Provide the (x, y) coordinate of the cell's center where the given text is located.  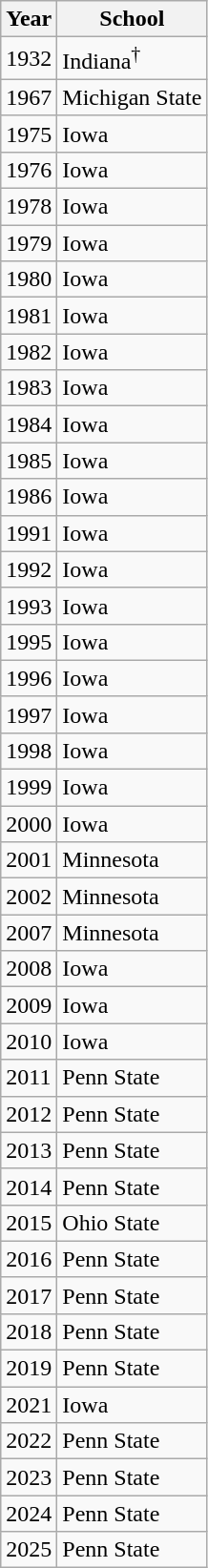
Year (29, 19)
1992 (29, 569)
2007 (29, 933)
2002 (29, 897)
2018 (29, 1331)
2012 (29, 1114)
Indiana† (132, 59)
2001 (29, 860)
2014 (29, 1186)
2016 (29, 1259)
1980 (29, 279)
1993 (29, 606)
2013 (29, 1150)
1979 (29, 243)
1995 (29, 642)
2009 (29, 1005)
1978 (29, 207)
2025 (29, 1550)
1932 (29, 59)
2022 (29, 1441)
2017 (29, 1295)
School (132, 19)
1998 (29, 751)
2010 (29, 1042)
1997 (29, 714)
2000 (29, 824)
1991 (29, 533)
1975 (29, 134)
2008 (29, 969)
2024 (29, 1514)
2015 (29, 1223)
Ohio State (132, 1223)
2021 (29, 1405)
1982 (29, 352)
2023 (29, 1477)
1996 (29, 678)
1967 (29, 97)
1999 (29, 788)
1983 (29, 388)
2019 (29, 1369)
1981 (29, 316)
1984 (29, 424)
Michigan State (132, 97)
2011 (29, 1078)
1976 (29, 170)
1986 (29, 497)
1985 (29, 461)
